Find where the given text appears and provide that cell's center as [X, Y] coordinate. 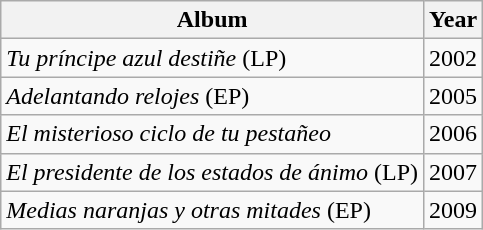
2002 [454, 58]
Tu príncipe azul destiñe (LP) [212, 58]
Album [212, 20]
2006 [454, 134]
Year [454, 20]
2005 [454, 96]
El presidente de los estados de ánimo (LP) [212, 172]
Medias naranjas y otras mitades (EP) [212, 210]
2009 [454, 210]
2007 [454, 172]
Adelantando relojes (EP) [212, 96]
El misterioso ciclo de tu pestañeo [212, 134]
